Find where the given text appears and provide that cell's center as [X, Y] coordinate. 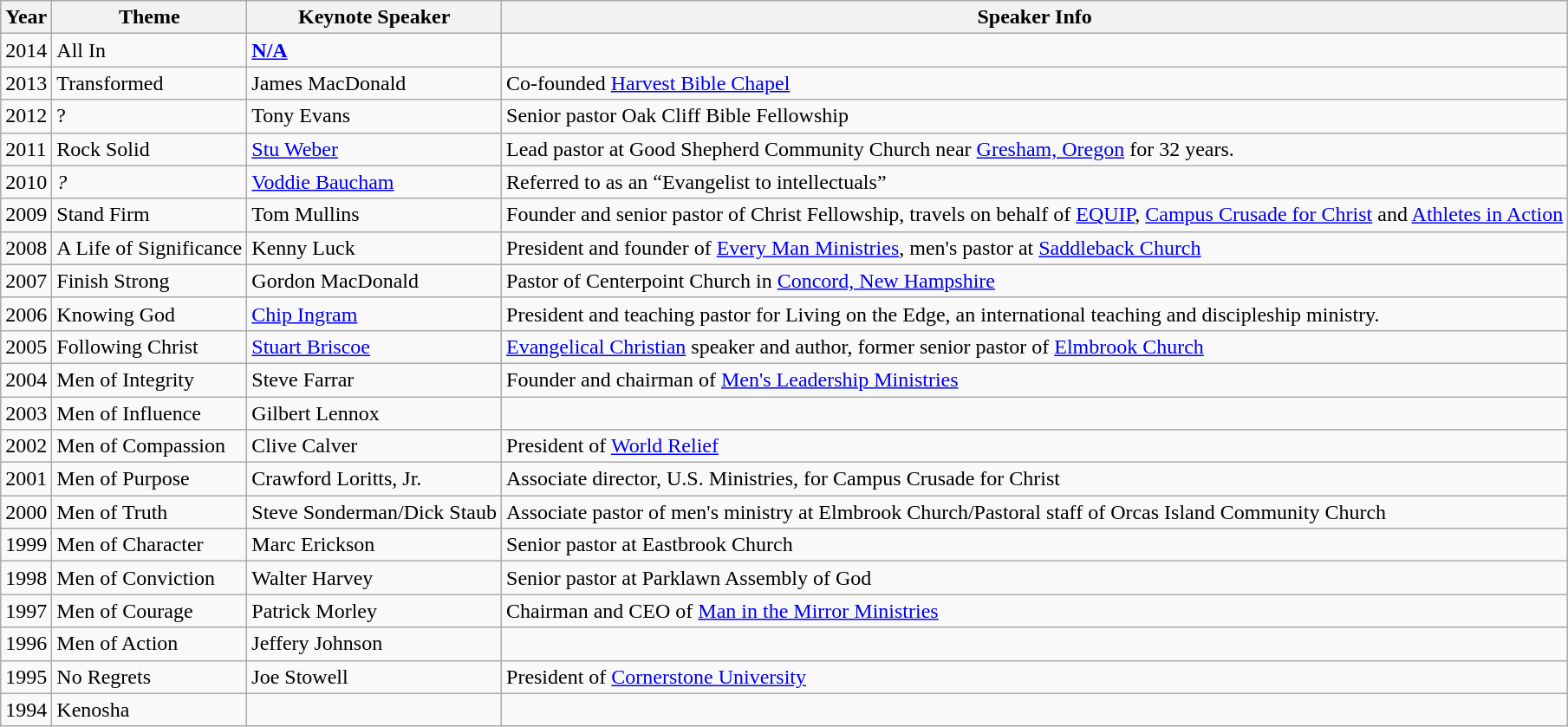
Senior pastor at Eastbrook Church [1035, 545]
Tony Evans [374, 116]
2007 [26, 281]
Gordon MacDonald [374, 281]
Men of Courage [149, 611]
Clive Calver [374, 446]
All In [149, 50]
2013 [26, 83]
Stuart Briscoe [374, 347]
2005 [26, 347]
1995 [26, 677]
Walter Harvey [374, 578]
2001 [26, 479]
Voddie Baucham [374, 182]
Speaker Info [1035, 17]
Tom Mullins [374, 215]
Following Christ [149, 347]
2014 [26, 50]
Steve Sonderman/Dick Staub [374, 512]
Knowing God [149, 314]
Co-founded Harvest Bible Chapel [1035, 83]
2011 [26, 149]
Men of Truth [149, 512]
Referred to as an “Evangelist to intellectuals” [1035, 182]
Marc Erickson [374, 545]
2006 [26, 314]
2008 [26, 248]
Founder and chairman of Men's Leadership Ministries [1035, 380]
1994 [26, 710]
Keynote Speaker [374, 17]
No Regrets [149, 677]
2010 [26, 182]
Patrick Morley [374, 611]
1996 [26, 644]
Transformed [149, 83]
Theme [149, 17]
Men of Conviction [149, 578]
Men of Character [149, 545]
2004 [26, 380]
President of World Relief [1035, 446]
Joe Stowell [374, 677]
Kenny Luck [374, 248]
2000 [26, 512]
Gilbert Lennox [374, 413]
Rock Solid [149, 149]
Finish Strong [149, 281]
1997 [26, 611]
N/A [374, 50]
Men of Integrity [149, 380]
Men of Action [149, 644]
1999 [26, 545]
Associate director, U.S. Ministries, for Campus Crusade for Christ [1035, 479]
Kenosha [149, 710]
Jeffery Johnson [374, 644]
James MacDonald [374, 83]
Senior pastor Oak Cliff Bible Fellowship [1035, 116]
A Life of Significance [149, 248]
Crawford Loritts, Jr. [374, 479]
Lead pastor at Good Shepherd Community Church near Gresham, Oregon for 32 years. [1035, 149]
Senior pastor at Parklawn Assembly of God [1035, 578]
President of Cornerstone University [1035, 677]
2009 [26, 215]
1998 [26, 578]
Stu Weber [374, 149]
Year [26, 17]
Men of Compassion [149, 446]
Pastor of Centerpoint Church in Concord, New Hampshire [1035, 281]
President and teaching pastor for Living on the Edge, an international teaching and discipleship ministry. [1035, 314]
Associate pastor of men's ministry at Elmbrook Church/Pastoral staff of Orcas Island Community Church [1035, 512]
Chip Ingram [374, 314]
Chairman and CEO of Man in the Mirror Ministries [1035, 611]
Men of Purpose [149, 479]
2002 [26, 446]
Steve Farrar [374, 380]
Men of Influence [149, 413]
Founder and senior pastor of Christ Fellowship, travels on behalf of EQUIP, Campus Crusade for Christ and Athletes in Action [1035, 215]
President and founder of Every Man Ministries, men's pastor at Saddleback Church [1035, 248]
2012 [26, 116]
2003 [26, 413]
Stand Firm [149, 215]
Evangelical Christian speaker and author, former senior pastor of Elmbrook Church [1035, 347]
